Provide the [X, Y] coordinate of the cell's center where the given text is located.  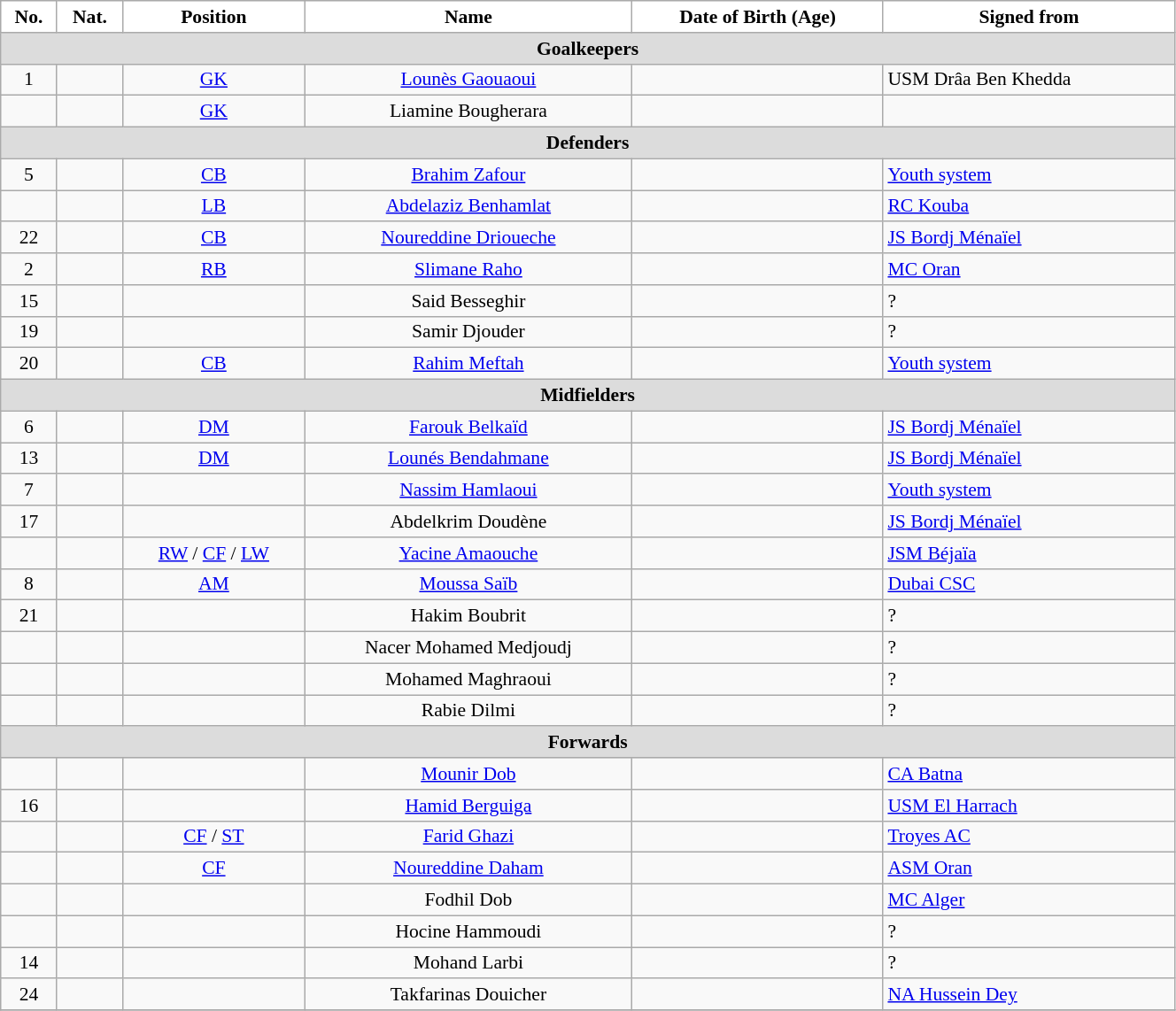
Nat. [89, 17]
Mounir Dob [468, 774]
Yacine Amaouche [468, 553]
Fodhil Dob [468, 900]
21 [29, 616]
CF [214, 868]
RB [214, 269]
LB [214, 206]
USM El Harrach [1029, 806]
14 [29, 963]
Dubai CSC [1029, 584]
CA Batna [1029, 774]
13 [29, 459]
Forwards [588, 743]
RW / CF / LW [214, 553]
Moussa Saïb [468, 584]
6 [29, 427]
Farouk Belkaïd [468, 427]
Samir Djouder [468, 332]
Lounès Gaouaoui [468, 80]
Troyes AC [1029, 837]
Position [214, 17]
17 [29, 521]
Rahim Meftah [468, 364]
24 [29, 995]
Farid Ghazi [468, 837]
Date of Birth (Age) [758, 17]
Abdelaziz Benhamlat [468, 206]
Name [468, 17]
Noureddine Drioueche [468, 238]
Nassim Hamlaoui [468, 490]
Rabie Dilmi [468, 711]
MC Oran [1029, 269]
Slimane Raho [468, 269]
Signed from [1029, 17]
Brahim Zafour [468, 174]
20 [29, 364]
MC Alger [1029, 900]
Hocine Hammoudi [468, 931]
16 [29, 806]
Takfarinas Douicher [468, 995]
Noureddine Daham [468, 868]
RC Kouba [1029, 206]
Abdelkrim Doudène [468, 521]
8 [29, 584]
15 [29, 301]
No. [29, 17]
Goalkeepers [588, 49]
Hakim Boubrit [468, 616]
Mohand Larbi [468, 963]
Defenders [588, 143]
1 [29, 80]
CF / ST [214, 837]
Lounés Bendahmane [468, 459]
5 [29, 174]
JSM Béjaïa [1029, 553]
Mohamed Maghraoui [468, 679]
22 [29, 238]
19 [29, 332]
Midfielders [588, 396]
NA Hussein Dey [1029, 995]
2 [29, 269]
AM [214, 584]
7 [29, 490]
Said Besseghir [468, 301]
Hamid Berguiga [468, 806]
USM Drâa Ben Khedda [1029, 80]
ASM Oran [1029, 868]
Liamine Bougherara [468, 112]
Nacer Mohamed Medjoudj [468, 648]
